Find where the given text appears and provide that cell's center as (x, y) coordinate. 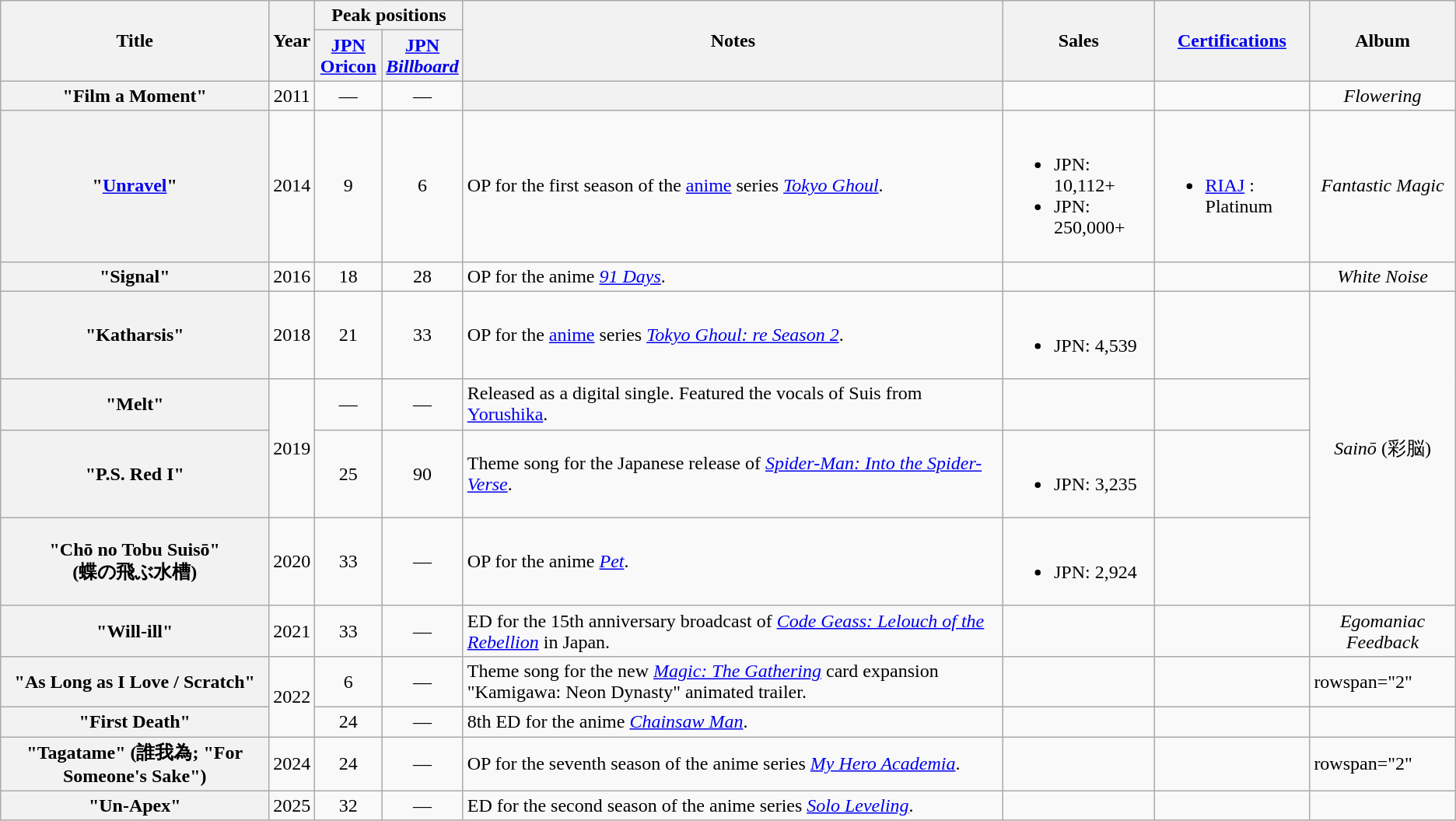
JPN: 2,924 (1078, 562)
JPN Oricon (348, 56)
2019 (292, 448)
Released as a digital single. Featured the vocals of Suis from Yorushika. (733, 405)
18 (348, 276)
RIAJ : Platinum (1232, 186)
2018 (292, 335)
2025 (292, 805)
ED for the second season of the anime series Solo Leveling. (733, 805)
2016 (292, 276)
OP for the anime series Tokyo Ghoul: re Season 2. (733, 335)
Theme song for the new Magic: The Gathering card expansion "Kamigawa: Neon Dynasty" animated trailer. (733, 682)
White Noise (1383, 276)
Sales (1078, 40)
21 (348, 335)
OP for the first season of the anime series Tokyo Ghoul. (733, 186)
JPN: 10,112+ JPN: 250,000+ (1078, 186)
2022 (292, 696)
Theme song for the Japanese release of Spider-Man: Into the Spider-Verse. (733, 473)
"Tagatame" (誰我為; "For Someone's Sake") (135, 763)
90 (422, 473)
JPN: 4,539 (1078, 335)
2011 (292, 96)
Album (1383, 40)
8th ED for the anime Chainsaw Man. (733, 721)
28 (422, 276)
Fantastic Magic (1383, 186)
ED for the 15th anniversary broadcast of Code Geass: Lelouch of the Rebellion in Japan. (733, 630)
OP for the anime 91 Days. (733, 276)
Certifications (1232, 40)
"P.S. Red I" (135, 473)
Egomaniac Feedback (1383, 630)
"Signal" (135, 276)
"As Long as I Love / Scratch" (135, 682)
OP for the seventh season of the anime series My Hero Academia. (733, 763)
"Chō no Tobu Suisō"(蝶の飛ぶ水槽) (135, 562)
"Katharsis" (135, 335)
9 (348, 186)
Notes (733, 40)
32 (348, 805)
"Will-ill" (135, 630)
"Film a Moment" (135, 96)
Sainō (彩脳) (1383, 448)
"Unravel" (135, 186)
JPN: 3,235 (1078, 473)
"Un-Apex" (135, 805)
Peak positions (389, 16)
"First Death" (135, 721)
OP for the anime Pet. (733, 562)
2014 (292, 186)
25 (348, 473)
2024 (292, 763)
Title (135, 40)
Flowering (1383, 96)
2021 (292, 630)
JPN Billboard (422, 56)
Year (292, 40)
"Melt" (135, 405)
2020 (292, 562)
